From the cell containing the given text, extract its center point as (X, Y) coordinate. 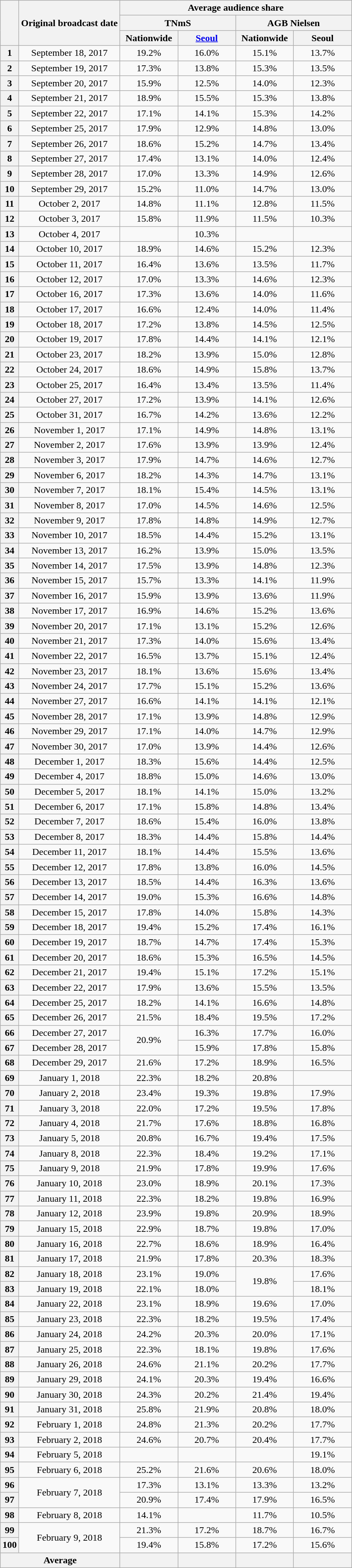
8 (10, 158)
25.8% (149, 1410)
November 6, 2017 (70, 475)
27 (10, 445)
February 6, 2018 (70, 1470)
December 22, 2017 (70, 988)
January 25, 2018 (70, 1349)
December 6, 2017 (70, 807)
February 1, 2018 (70, 1425)
83 (10, 1289)
90 (10, 1394)
January 8, 2018 (70, 1153)
33 (10, 535)
November 30, 2017 (70, 746)
20 (10, 339)
October 11, 2017 (70, 264)
61 (10, 957)
21.7% (149, 1123)
59 (10, 927)
October 12, 2017 (70, 279)
16.8% (323, 1123)
12 (10, 219)
31 (10, 505)
16 (10, 279)
December 27, 2017 (70, 1033)
48 (10, 761)
October 24, 2017 (70, 369)
15.7% (149, 580)
1 (10, 53)
11.0% (207, 189)
23.4% (149, 1093)
55 (10, 867)
91 (10, 1410)
December 25, 2017 (70, 1003)
7 (10, 143)
January 1, 2018 (70, 1078)
October 4, 2017 (70, 234)
39 (10, 626)
20.7% (207, 1440)
34 (10, 550)
74 (10, 1153)
24.2% (149, 1334)
January 15, 2018 (70, 1229)
70 (10, 1093)
January 23, 2018 (70, 1319)
December 20, 2017 (70, 957)
75 (10, 1168)
16.2% (149, 550)
December 11, 2017 (70, 852)
10 (10, 189)
9 (10, 173)
25 (10, 415)
November 14, 2017 (70, 565)
73 (10, 1138)
November 9, 2017 (70, 520)
21.4% (265, 1394)
December 18, 2017 (70, 927)
January 9, 2018 (70, 1168)
56 (10, 882)
32 (10, 520)
100 (10, 1545)
87 (10, 1349)
AGB Nielsen (294, 23)
November 29, 2017 (70, 731)
5 (10, 113)
September 28, 2017 (70, 173)
36 (10, 580)
62 (10, 972)
January 2, 2018 (70, 1093)
December 13, 2017 (70, 882)
63 (10, 988)
30 (10, 490)
December 7, 2017 (70, 822)
41 (10, 656)
November 21, 2017 (70, 641)
68 (10, 1063)
53 (10, 837)
October 23, 2017 (70, 354)
Average audience share (235, 8)
67 (10, 1048)
January 3, 2018 (70, 1108)
24.1% (149, 1379)
2 (10, 68)
23.9% (149, 1214)
October 17, 2017 (70, 309)
October 10, 2017 (70, 249)
45 (10, 716)
September 19, 2017 (70, 68)
24 (10, 400)
February 5, 2018 (70, 1455)
January 12, 2018 (70, 1214)
81 (10, 1259)
October 31, 2017 (70, 415)
69 (10, 1078)
20.4% (265, 1440)
19.6% (265, 1304)
January 11, 2018 (70, 1199)
13 (10, 234)
15 (10, 264)
Average (60, 1560)
October 18, 2017 (70, 324)
97 (10, 1500)
42 (10, 671)
19 (10, 324)
November 16, 2017 (70, 596)
10.5% (323, 1515)
January 18, 2018 (70, 1274)
19.3% (207, 1093)
October 16, 2017 (70, 294)
October 3, 2017 (70, 219)
4 (10, 98)
22 (10, 369)
24.3% (149, 1394)
December 15, 2017 (70, 912)
December 28, 2017 (70, 1048)
71 (10, 1108)
January 5, 2018 (70, 1138)
85 (10, 1319)
19.9% (265, 1168)
November 8, 2017 (70, 505)
November 22, 2017 (70, 656)
November 23, 2017 (70, 671)
January 19, 2018 (70, 1289)
December 26, 2017 (70, 1018)
February 7, 2018 (70, 1492)
12.2% (323, 415)
September 22, 2017 (70, 113)
23.0% (149, 1184)
January 29, 2018 (70, 1379)
43 (10, 686)
January 22, 2018 (70, 1304)
20.6% (265, 1470)
Original broadcast date (70, 23)
11 (10, 204)
51 (10, 807)
December 1, 2017 (70, 761)
38 (10, 611)
January 16, 2018 (70, 1244)
September 21, 2017 (70, 98)
21 (10, 354)
44 (10, 701)
21.1% (207, 1364)
November 28, 2017 (70, 716)
December 5, 2017 (70, 792)
18 (10, 309)
54 (10, 852)
16.1% (323, 927)
6 (10, 128)
24.8% (149, 1425)
89 (10, 1379)
January 4, 2018 (70, 1123)
66 (10, 1033)
20.0% (265, 1334)
October 25, 2017 (70, 384)
January 30, 2018 (70, 1394)
57 (10, 897)
December 19, 2017 (70, 942)
84 (10, 1304)
11.1% (207, 204)
September 18, 2017 (70, 53)
September 20, 2017 (70, 83)
September 29, 2017 (70, 189)
65 (10, 1018)
November 13, 2017 (70, 550)
December 14, 2017 (70, 897)
November 10, 2017 (70, 535)
23 (10, 384)
28 (10, 460)
11.6% (323, 294)
February 8, 2018 (70, 1515)
99 (10, 1530)
January 17, 2018 (70, 1259)
94 (10, 1455)
64 (10, 1003)
47 (10, 746)
72 (10, 1123)
92 (10, 1425)
77 (10, 1199)
February 2, 2018 (70, 1440)
17 (10, 294)
82 (10, 1274)
21.5% (149, 1018)
September 27, 2017 (70, 158)
TNmS (178, 23)
February 9, 2018 (70, 1538)
November 2, 2017 (70, 445)
95 (10, 1470)
50 (10, 792)
December 12, 2017 (70, 867)
November 17, 2017 (70, 611)
January 31, 2018 (70, 1410)
19.1% (323, 1455)
20.1% (265, 1184)
December 29, 2017 (70, 1063)
22.0% (149, 1108)
86 (10, 1334)
58 (10, 912)
December 21, 2017 (70, 972)
November 24, 2017 (70, 686)
October 19, 2017 (70, 339)
November 7, 2017 (70, 490)
October 27, 2017 (70, 400)
November 1, 2017 (70, 430)
January 24, 2018 (70, 1334)
37 (10, 596)
December 8, 2017 (70, 837)
93 (10, 1440)
December 4, 2017 (70, 776)
September 26, 2017 (70, 143)
88 (10, 1364)
3 (10, 83)
78 (10, 1214)
46 (10, 731)
49 (10, 776)
October 2, 2017 (70, 204)
80 (10, 1244)
96 (10, 1485)
September 25, 2017 (70, 128)
26 (10, 430)
January 26, 2018 (70, 1364)
November 27, 2017 (70, 701)
22.1% (149, 1289)
14 (10, 249)
76 (10, 1184)
98 (10, 1515)
January 10, 2018 (70, 1184)
November 15, 2017 (70, 580)
60 (10, 942)
25.2% (149, 1470)
79 (10, 1229)
52 (10, 822)
35 (10, 565)
November 3, 2017 (70, 460)
November 20, 2017 (70, 626)
40 (10, 641)
29 (10, 475)
22.7% (149, 1244)
22.9% (149, 1229)
